Return the [X, Y] coordinate for the center point of the cell that contains the specified text.  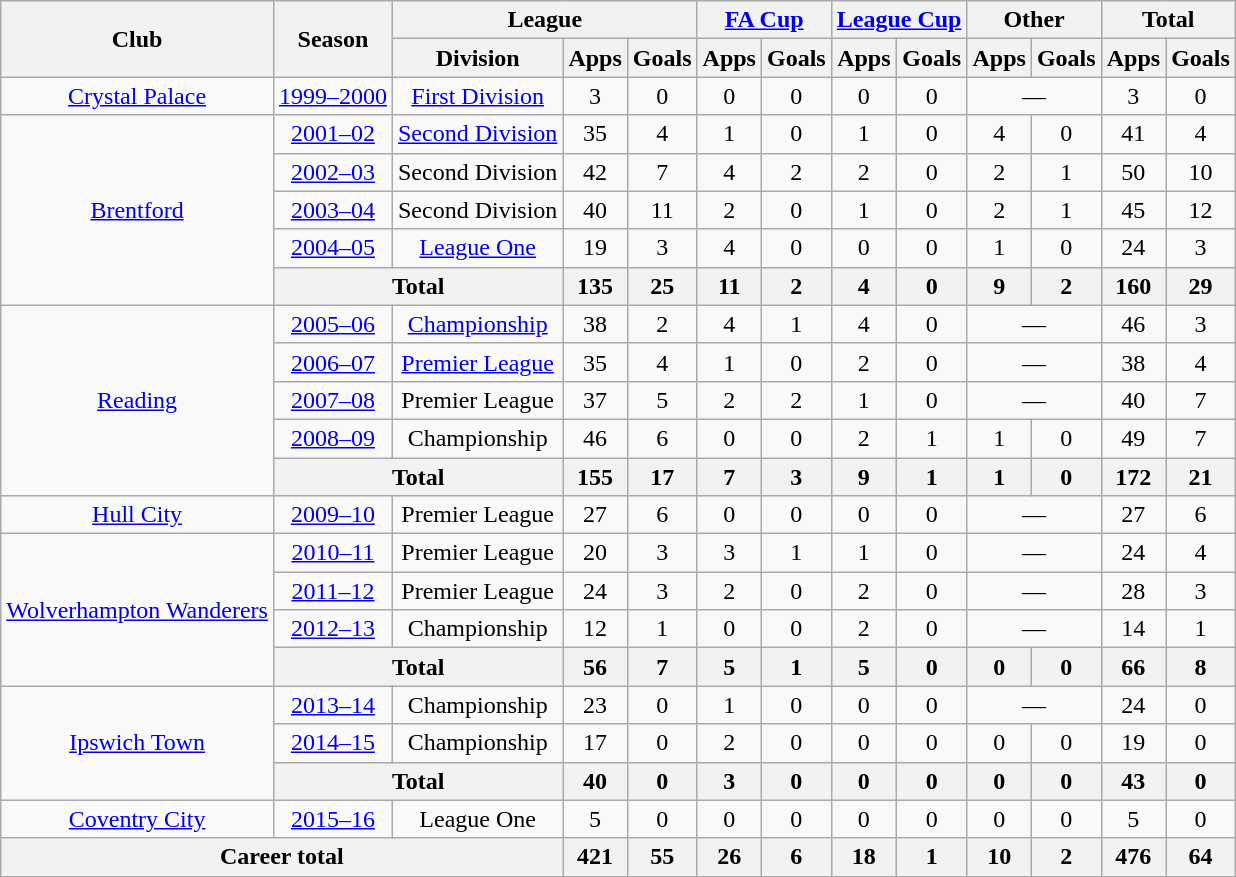
Career total [282, 857]
Division [477, 58]
2001–02 [332, 134]
29 [1201, 286]
Reading [138, 400]
41 [1133, 134]
FA Cup [764, 20]
2012–13 [332, 629]
43 [1133, 781]
Brentford [138, 210]
135 [595, 286]
37 [595, 400]
2011–12 [332, 591]
Club [138, 39]
2007–08 [332, 400]
Season [332, 39]
42 [595, 172]
2006–07 [332, 362]
28 [1133, 591]
50 [1133, 172]
45 [1133, 210]
18 [864, 857]
Coventry City [138, 819]
2008–09 [332, 438]
25 [662, 286]
421 [595, 857]
Wolverhampton Wanderers [138, 610]
2014–15 [332, 743]
League Cup [899, 20]
1999–2000 [332, 96]
2009–10 [332, 515]
2004–05 [332, 248]
56 [595, 667]
49 [1133, 438]
2003–04 [332, 210]
8 [1201, 667]
160 [1133, 286]
20 [595, 553]
476 [1133, 857]
2005–06 [332, 324]
Other [1034, 20]
League [544, 20]
Ipswich Town [138, 743]
2015–16 [332, 819]
2010–11 [332, 553]
14 [1133, 629]
Hull City [138, 515]
2013–14 [332, 705]
64 [1201, 857]
55 [662, 857]
172 [1133, 477]
66 [1133, 667]
2002–03 [332, 172]
Crystal Palace [138, 96]
First Division [477, 96]
23 [595, 705]
155 [595, 477]
21 [1201, 477]
26 [729, 857]
